Capture the cell that displays the provided text and extract its [X, Y] central coordinate. 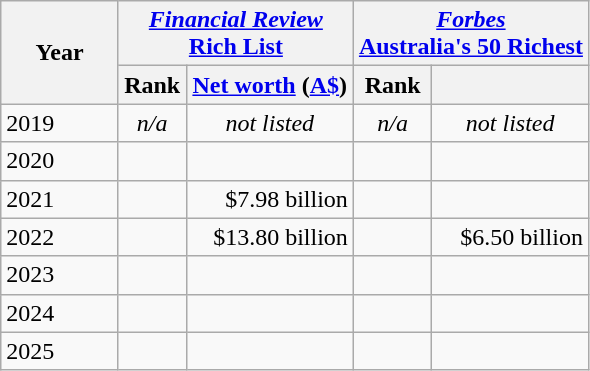
$13.80 billion [270, 237]
$6.50 billion [510, 237]
2020 [60, 161]
2019 [60, 123]
$7.98 billion [270, 199]
ForbesAustralia's 50 Richest [470, 34]
Net worth (A$) [270, 85]
Year [60, 52]
2025 [60, 351]
2024 [60, 313]
2022 [60, 237]
Financial ReviewRich List [236, 34]
2021 [60, 199]
2023 [60, 275]
